Return the (x, y) coordinate for the center point of the cell that contains the specified text.  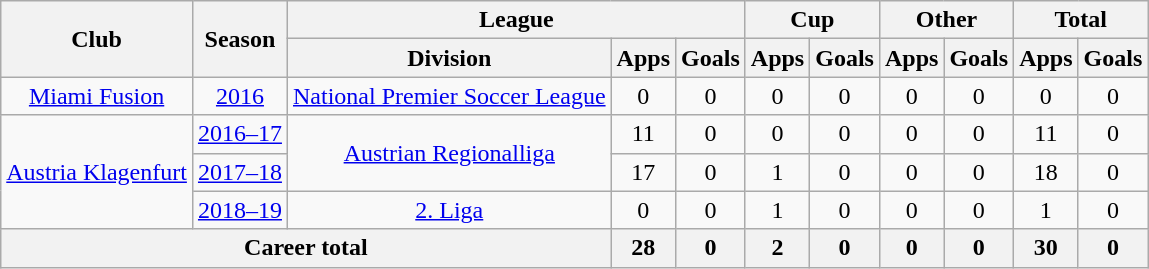
28 (643, 248)
Club (97, 39)
Cup (812, 20)
National Premier Soccer League (449, 96)
2018–19 (240, 210)
30 (1046, 248)
Division (449, 58)
Austria Klagenfurt (97, 172)
Miami Fusion (97, 96)
League (516, 20)
2 (777, 248)
18 (1046, 172)
Austrian Regionalliga (449, 153)
2016 (240, 96)
Other (946, 20)
17 (643, 172)
Career total (306, 248)
2017–18 (240, 172)
2016–17 (240, 134)
Total (1081, 20)
Season (240, 39)
2. Liga (449, 210)
